Pinpoint the cell where the given text exists, returning its [X, Y] midpoint coordinate. 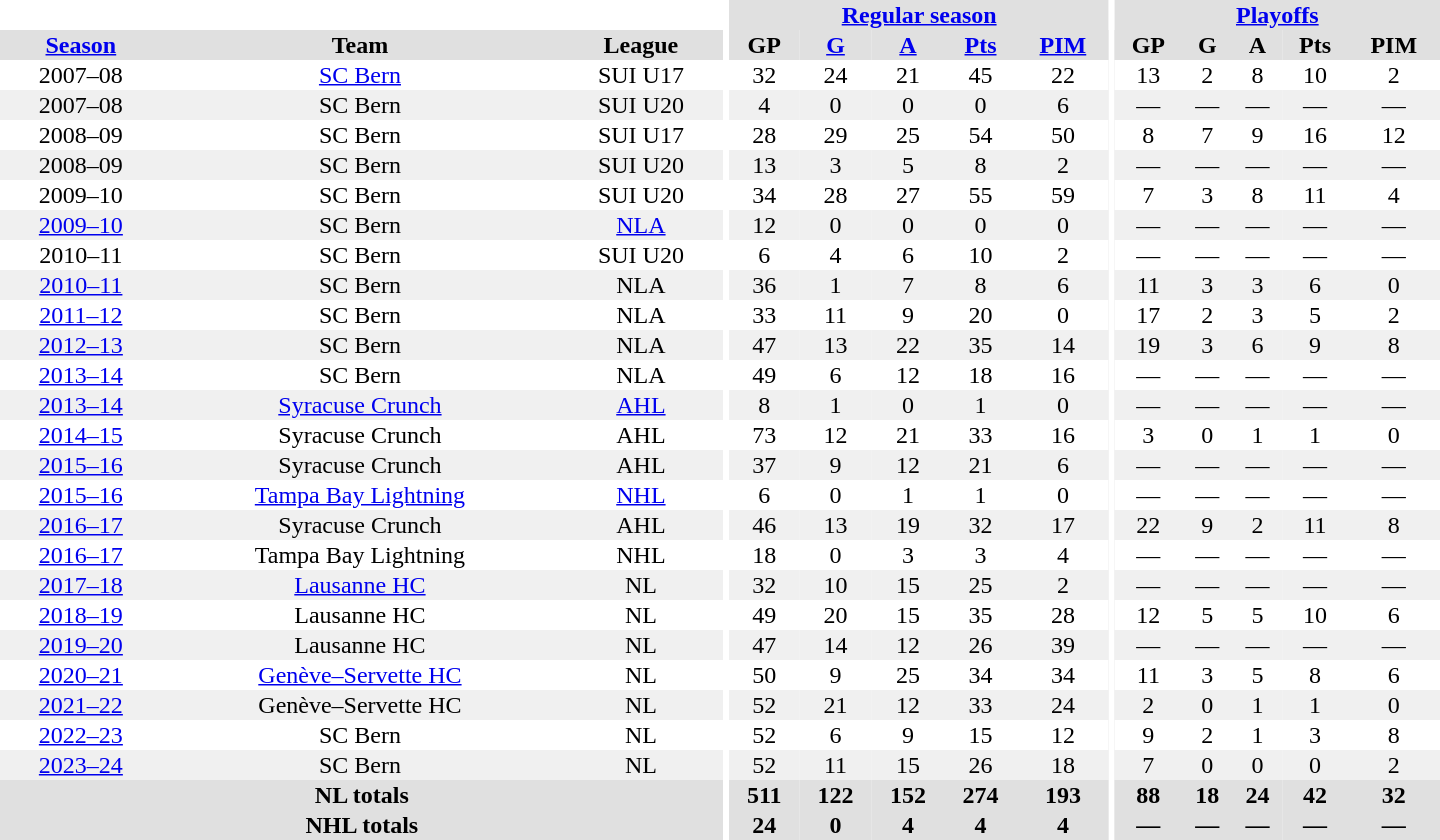
511 [764, 795]
Regular season [919, 15]
46 [764, 525]
2012–13 [81, 345]
Team [360, 45]
88 [1149, 795]
193 [1063, 795]
39 [1063, 645]
2019–20 [81, 645]
NL totals [362, 795]
54 [980, 135]
274 [980, 795]
73 [764, 435]
42 [1314, 795]
League [640, 45]
2021–22 [81, 705]
27 [908, 195]
122 [835, 795]
45 [980, 75]
152 [908, 795]
36 [764, 285]
2018–19 [81, 615]
Playoffs [1278, 15]
29 [835, 135]
59 [1063, 195]
2014–15 [81, 435]
37 [764, 465]
2020–21 [81, 675]
2022–23 [81, 735]
Season [81, 45]
55 [980, 195]
2023–24 [81, 765]
2017–18 [81, 585]
2011–12 [81, 315]
NHL totals [362, 825]
